Return the [x, y] coordinate for the center point of the cell that contains the specified text.  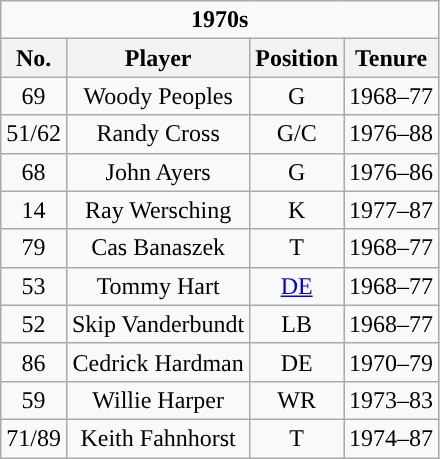
Willie Harper [158, 400]
1970–79 [392, 362]
1973–83 [392, 400]
52 [34, 324]
53 [34, 286]
1976–88 [392, 134]
John Ayers [158, 172]
WR [297, 400]
Cas Banaszek [158, 248]
1970s [220, 20]
59 [34, 400]
71/89 [34, 438]
68 [34, 172]
Keith Fahnhorst [158, 438]
K [297, 210]
Cedrick Hardman [158, 362]
Woody Peoples [158, 96]
51/62 [34, 134]
1976–86 [392, 172]
Player [158, 58]
Tenure [392, 58]
G/C [297, 134]
1977–87 [392, 210]
86 [34, 362]
Tommy Hart [158, 286]
69 [34, 96]
Ray Wersching [158, 210]
Randy Cross [158, 134]
Skip Vanderbundt [158, 324]
14 [34, 210]
No. [34, 58]
79 [34, 248]
Position [297, 58]
LB [297, 324]
1974–87 [392, 438]
